Detect which cell encompasses the target text, then output its [x, y] center coordinate. 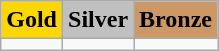
Silver [98, 20]
Bronze [176, 20]
Gold [32, 20]
